Find where the given text appears and provide that cell's center as [X, Y] coordinate. 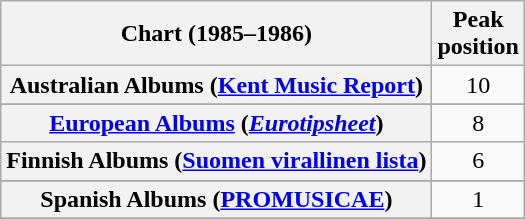
European Albums (Eurotipsheet) [216, 123]
Peakposition [478, 34]
6 [478, 161]
Chart (1985–1986) [216, 34]
8 [478, 123]
Finnish Albums (Suomen virallinen lista) [216, 161]
1 [478, 199]
10 [478, 85]
Australian Albums (Kent Music Report) [216, 85]
Spanish Albums (PROMUSICAE) [216, 199]
